For the text-containing cell, return its midpoint in (X, Y) coordinate format. 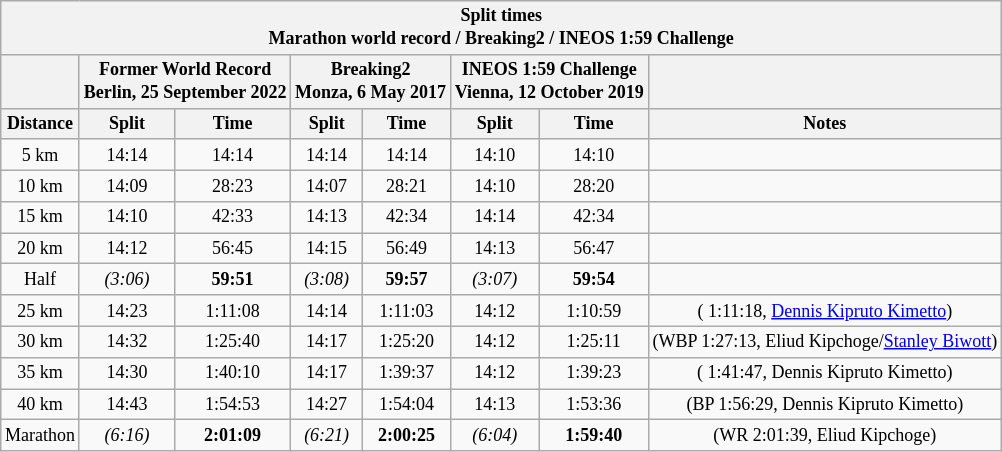
56:49 (407, 248)
Marathon (40, 436)
Distance (40, 124)
(6:16) (126, 436)
(3:07) (494, 280)
14:07 (327, 186)
42:33 (232, 218)
10 km (40, 186)
1:53:36 (594, 404)
Former World RecordBerlin, 25 September 2022 (184, 81)
1:54:04 (407, 404)
59:54 (594, 280)
59:57 (407, 280)
56:45 (232, 248)
30 km (40, 342)
20 km (40, 248)
59:51 (232, 280)
14:32 (126, 342)
(3:08) (327, 280)
(BP 1:56:29, Dennis Kipruto Kimetto) (825, 404)
40 km (40, 404)
1:25:20 (407, 342)
( 1:11:18, Dennis Kipruto Kimetto) (825, 310)
(6:04) (494, 436)
1:39:37 (407, 372)
14:23 (126, 310)
1:25:40 (232, 342)
2:00:25 (407, 436)
56:47 (594, 248)
( 1:41:47, Dennis Kipruto Kimetto) (825, 372)
15 km (40, 218)
(WR 2:01:39, Eliud Kipchoge) (825, 436)
(6:21) (327, 436)
25 km (40, 310)
Split timesMarathon world record / Breaking2 / INEOS 1:59 Challenge (502, 28)
14:30 (126, 372)
1:54:53 (232, 404)
14:09 (126, 186)
1:39:23 (594, 372)
1:40:10 (232, 372)
1:11:03 (407, 310)
28:21 (407, 186)
Half (40, 280)
Notes (825, 124)
1:25:11 (594, 342)
INEOS 1:59 ChallengeVienna, 12 October 2019 (549, 81)
1:10:59 (594, 310)
5 km (40, 154)
14:15 (327, 248)
Breaking2Monza, 6 May 2017 (371, 81)
14:27 (327, 404)
(3:06) (126, 280)
1:59:40 (594, 436)
14:43 (126, 404)
28:20 (594, 186)
35 km (40, 372)
28:23 (232, 186)
(WBP 1:27:13, Eliud Kipchoge/Stanley Biwott) (825, 342)
1:11:08 (232, 310)
2:01:09 (232, 436)
